Scan for the cell matching the given text and deliver its (x, y) coordinate at center. 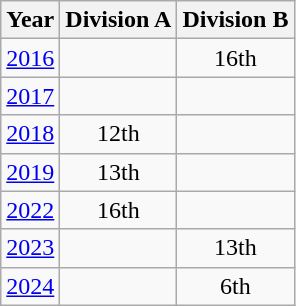
2024 (30, 286)
6th (236, 286)
Division B (236, 20)
Division A (118, 20)
2017 (30, 96)
2022 (30, 210)
2018 (30, 134)
2023 (30, 248)
Year (30, 20)
12th (118, 134)
2019 (30, 172)
2016 (30, 58)
